Pinpoint the cell where the given text exists, returning its (X, Y) midpoint coordinate. 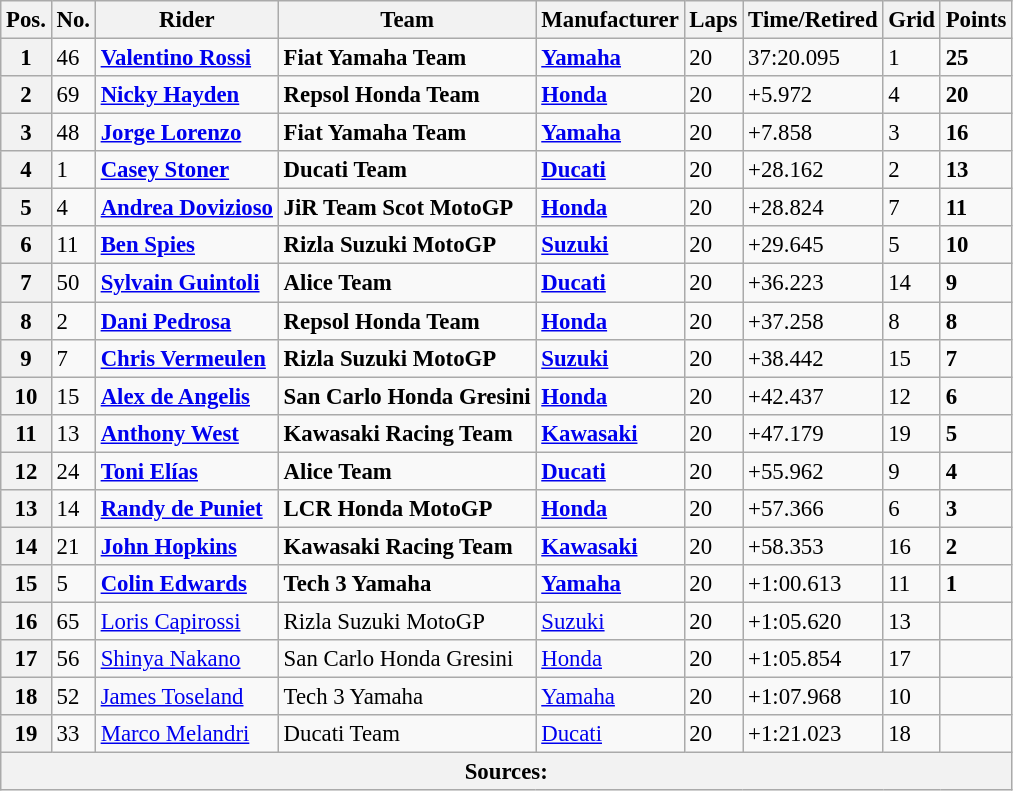
65 (73, 621)
25 (976, 58)
33 (73, 734)
21 (73, 546)
50 (73, 283)
Team (407, 20)
+7.858 (813, 133)
Pos. (26, 20)
Sylvain Guintoli (186, 283)
Alex de Angelis (186, 396)
John Hopkins (186, 546)
+57.366 (813, 509)
24 (73, 471)
+37.258 (813, 321)
Casey Stoner (186, 170)
Colin Edwards (186, 584)
48 (73, 133)
+28.162 (813, 170)
Laps (714, 20)
JiR Team Scot MotoGP (407, 208)
Randy de Puniet (186, 509)
+29.645 (813, 245)
69 (73, 95)
No. (73, 20)
+58.353 (813, 546)
Manufacturer (610, 20)
+47.179 (813, 433)
Time/Retired (813, 20)
+5.972 (813, 95)
Andrea Dovizioso (186, 208)
+1:07.968 (813, 697)
+1:21.023 (813, 734)
Shinya Nakano (186, 659)
Valentino Rossi (186, 58)
Grid (912, 20)
52 (73, 697)
Dani Pedrosa (186, 321)
Jorge Lorenzo (186, 133)
+55.962 (813, 471)
+1:05.854 (813, 659)
Loris Capirossi (186, 621)
Rider (186, 20)
+42.437 (813, 396)
+1:00.613 (813, 584)
Points (976, 20)
+38.442 (813, 358)
+1:05.620 (813, 621)
LCR Honda MotoGP (407, 509)
+28.824 (813, 208)
Marco Melandri (186, 734)
37:20.095 (813, 58)
Ben Spies (186, 245)
56 (73, 659)
Toni Elías (186, 471)
Anthony West (186, 433)
+36.223 (813, 283)
James Toseland (186, 697)
Sources: (506, 772)
Chris Vermeulen (186, 358)
46 (73, 58)
Nicky Hayden (186, 95)
